Return the (X, Y) coordinate for the center point of the cell that contains the specified text.  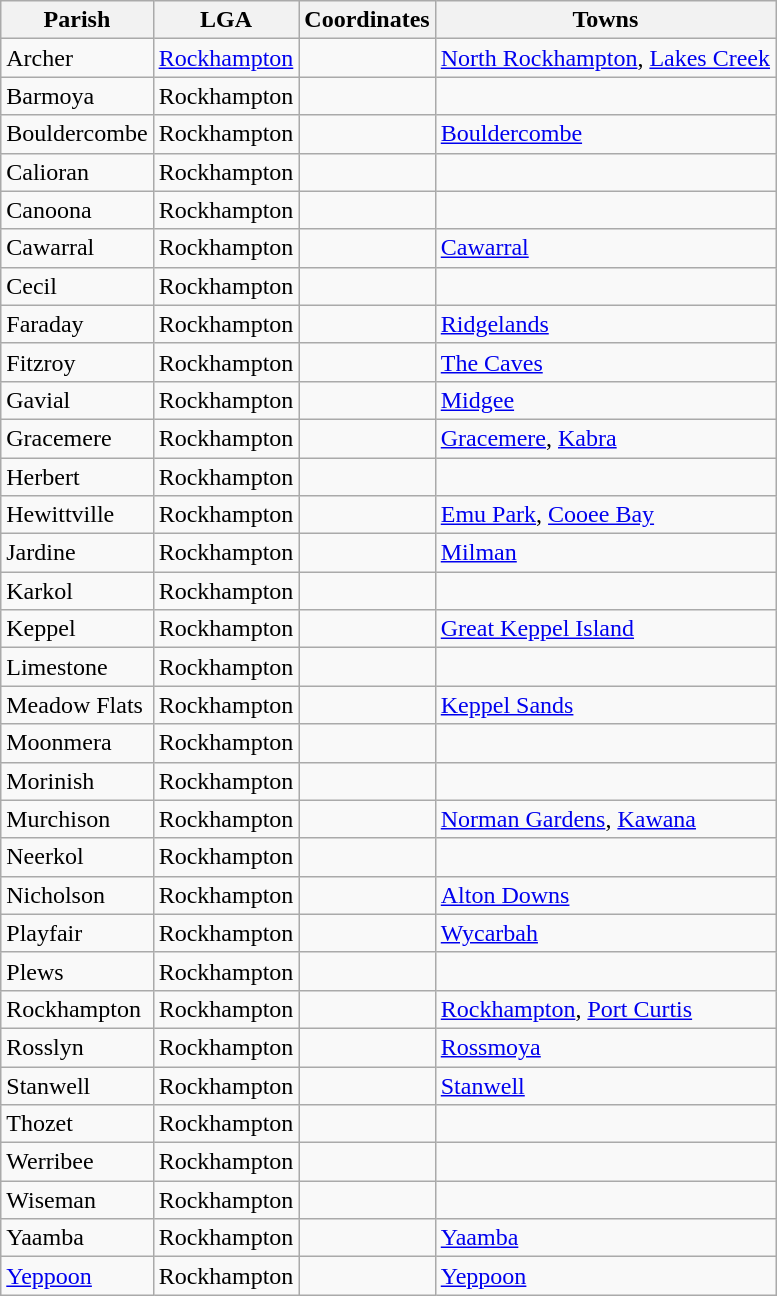
Cecil (77, 286)
Moonmera (77, 743)
Hewittville (77, 515)
Jardine (77, 553)
Emu Park, Cooee Bay (605, 515)
Limestone (77, 667)
Nicholson (77, 895)
Wycarbah (605, 933)
Midgee (605, 400)
Towns (605, 20)
Great Keppel Island (605, 629)
Meadow Flats (77, 705)
Canoona (77, 210)
Plews (77, 971)
Karkol (77, 591)
Archer (77, 58)
North Rockhampton, Lakes Creek (605, 58)
Keppel (77, 629)
Coordinates (367, 20)
Gracemere (77, 438)
LGA (226, 20)
Neerkol (77, 857)
Faraday (77, 324)
Gavial (77, 400)
Fitzroy (77, 362)
Norman Gardens, Kawana (605, 819)
Herbert (77, 477)
Rockhampton, Port Curtis (605, 1009)
Gracemere, Kabra (605, 438)
Werribee (77, 1162)
Morinish (77, 781)
Barmoya (77, 96)
The Caves (605, 362)
Thozet (77, 1124)
Calioran (77, 172)
Wiseman (77, 1200)
Ridgelands (605, 324)
Parish (77, 20)
Rosslyn (77, 1047)
Playfair (77, 933)
Keppel Sands (605, 705)
Alton Downs (605, 895)
Milman (605, 553)
Rossmoya (605, 1047)
Murchison (77, 819)
